Search for the cell housing the specified text and yield its [x, y] center coordinate. 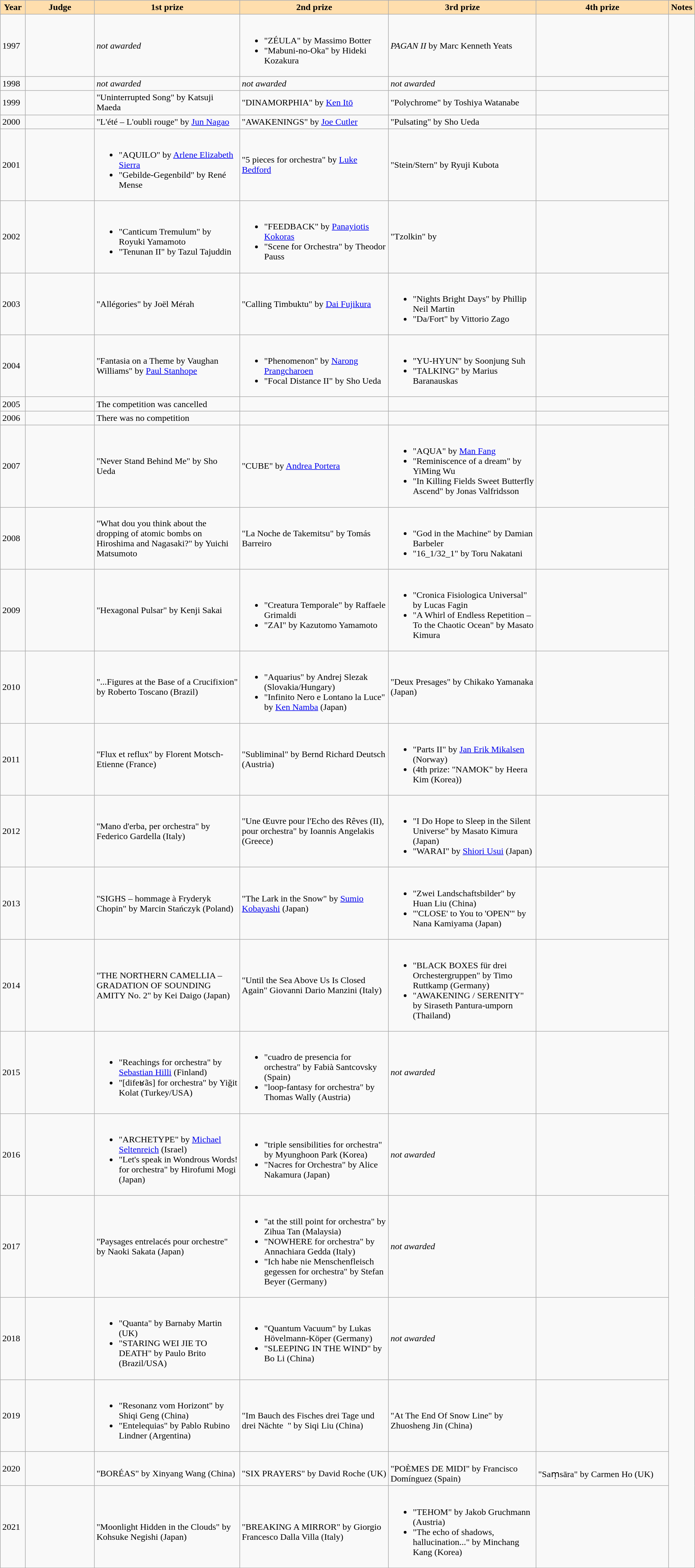
PAGAN II by Marc Kenneth Yeats [462, 45]
"DINAMORPHIA" by Ken Itō [314, 102]
"Calling Timbuktu" by Dai Fujikura [314, 304]
1st prize [167, 7]
"Paysages entrelacés pour orchestre" by Naoki Sakata (Japan) [167, 1246]
1998 [13, 84]
"POÈMES DE MIDI" by Francisco Domínguez (Spain) [462, 1469]
"Resonanz vom Horizont" by Shiqi Geng (China)"Entelequias" by Pablo Rubino Lindner (Argentina) [167, 1415]
2004 [13, 366]
2013 [13, 903]
2006 [13, 418]
"THE NORTHERN CAMELLIA – GRADATION OF SOUNDING AMITY No. 2" by Kei Daigo (Japan) [167, 985]
"Uninterrupted Song" by Katsuji Maeda [167, 102]
2014 [13, 985]
2005 [13, 404]
Year [13, 7]
"Aquarius" by Andrej Slezak (Slovakia/Hungary)"Infinito Nero e Lontano la Luce" by Ken Namba (Japan) [314, 687]
"Stein/Stern" by Ryuji Kubota [462, 165]
2008 [13, 538]
"Canticum Tremulum" by Royuki Yamamoto"Tenunan II" by Tazul Tajuddin [167, 237]
"AWAKENINGS" by Joe Cutler [314, 122]
4th prize [602, 7]
"Une Œuvre pour l'Echo des Rêves (II), pour orchestra" by Ioannis Angelakis (Greece) [314, 831]
"BREAKING A MIRROR" by Giorgio Francesco Dalla Villa (Italy) [314, 1527]
"Saṃsāra" by Carmen Ho (UK) [602, 1469]
There was no competition [167, 418]
2015 [13, 1073]
"FEEDBACK" by Panayiotis Kokoras"Scene for Orchestra" by Theodor Pauss [314, 237]
"The Lark in the Snow" by Sumio Kobayashi (Japan) [314, 903]
2001 [13, 165]
2019 [13, 1415]
"Flux et reflux" by Florent Motsch-Etienne (France) [167, 759]
"What dou you think about the dropping of atomic bombs on Hiroshima and Nagasaki?" by Yuichi Matsumoto [167, 538]
"Tzolkin" by [462, 237]
"Zwei Landschaftsbilder" by Huan Liu (China)"'CLOSE' to You to 'OPEN'" by Nana Kamiyama (Japan) [462, 903]
2017 [13, 1246]
2000 [13, 122]
2020 [13, 1469]
"ZÉULA" by Massimo Botter"Mabuni-no-Oka" by Hideki Kozakura [314, 45]
2018 [13, 1338]
"Deux Presages" by Chikako Yamanaka (Japan) [462, 687]
"AQUILO" by Arlene Elizabeth Sierra"Gebilde-Gegenbild" by René Mense [167, 165]
Judge [60, 7]
"SIX PRAYERS" by David Roche (UK) [314, 1469]
"SIGHS – hommage à Fryderyk Chopin" by Marcin Stańczyk (Poland) [167, 903]
2012 [13, 831]
"cuadro de presencia for orchestra" by Fabià Santcovsky (Spain)"loop-fantasy for orchestra" by Thomas Wally (Austria) [314, 1073]
"Quantum Vacuum" by Lukas Hövelmann-Köper (Germany)"SLEEPING IN THE WIND" by Bo Li (China) [314, 1338]
2nd prize [314, 7]
"At The End Of Snow Line" by Zhuosheng Jin (China) [462, 1415]
"Never Stand Behind Me" by Sho Ueda [167, 466]
"CUBE" by Andrea Portera [314, 466]
The competition was cancelled [167, 404]
"Hexagonal Pulsar" by Kenji Sakai [167, 610]
"Moonlight Hidden in the Clouds" by Kohsuke Negishi (Japan) [167, 1527]
3rd prize [462, 7]
"Subliminal" by Bernd Richard Deutsch (Austria) [314, 759]
"Quanta" by Barnaby Martin (UK)"STARING WEI JIE TO DEATH" by Paulo Brito (Brazil/USA) [167, 1338]
"BLACK BOXES für drei Orchestergruppen" by Timo Ruttkamp (Germany)"AWAKENING / SERENITY" by Siraseth Pantura-umporn (Thailand) [462, 985]
"La Noche de Takemitsu" by Tomás Barreiro [314, 538]
"triple sensibilities for orchestra" by Myunghoon Park (Korea)"Nacres for Orchestra" by Alice Nakamura (Japan) [314, 1154]
"Cronica Fisiologica Universal" by Lucas Fagin"A Whirl of Endless Repetition – To the Chaotic Ocean" by Masato Kimura [462, 610]
2010 [13, 687]
"5 pieces for orchestra" by Luke Bedford [314, 165]
"Reachings for orchestra" by Sebastian Hilli (Finland)"[difeʁãs] for orchestra" by Yiğit Kolat (Turkey/USA) [167, 1073]
"Allégories" by Joël Mérah [167, 304]
"Pulsating" by Sho Ueda [462, 122]
"I Do Hope to Sleep in the Silent Universe" by Masato Kimura (Japan)"WARAI" by Shiori Usui (Japan) [462, 831]
2021 [13, 1527]
"Fantasia on a Theme by Vaughan Williams" by Paul Stanhope [167, 366]
"Im Bauch des Fisches drei Tage und drei Nächte " by Siqi Liu (China) [314, 1415]
Notes [682, 7]
2003 [13, 304]
"Polychrome" by Toshiya Watanabe [462, 102]
"Nights Bright Days" by Phillip Neil Martin"Da/Fort" by Vittorio Zago [462, 304]
"YU-HYUN" by Soonjung Suh"TALKING" by Marius Baranauskas [462, 366]
1997 [13, 45]
1999 [13, 102]
"Phenomenon" by Narong Prangcharoen"Focal Distance II" by Sho Ueda [314, 366]
"TEHOM" by Jakob Gruchmann (Austria)"The echo of shadows, hallucination..." by Minchang Kang (Korea) [462, 1527]
2002 [13, 237]
"God in the Machine" by Damian Barbeler"16_1/32_1" by Toru Nakatani [462, 538]
2009 [13, 610]
"Creatura Temporale" by Raffaele Grimaldi"ZAI" by Kazutomo Yamamoto [314, 610]
"AQUA" by Man Fang"Reminiscence of a dream" by YiMing Wu"In Killing Fields Sweet Butterfly Ascend" by Jonas Valfridsson [462, 466]
"L'été – L'oubli rouge" by Jun Nagao [167, 122]
2007 [13, 466]
"Until the Sea Above Us Is Closed Again" Giovanni Dario Manzini (Italy) [314, 985]
"Mano d'erba, per orchestra" by Federico Gardella (Italy) [167, 831]
2011 [13, 759]
"BORÉAS" by Xinyang Wang (China) [167, 1469]
"Parts II" by Jan Erik Mikalsen (Norway)(4th prize: "NAMOK" by Heera Kim (Korea)) [462, 759]
2016 [13, 1154]
"...Figures at the Base of a Crucifixion" by Roberto Toscano (Brazil) [167, 687]
"ARCHETYPE" by Michael Seltenreich (Israel)"Let's speak in Wondrous Words! for orchestra" by Hirofumi Mogi (Japan) [167, 1154]
